Identify which cell holds the provided text, then report its (x, y) central coordinate. 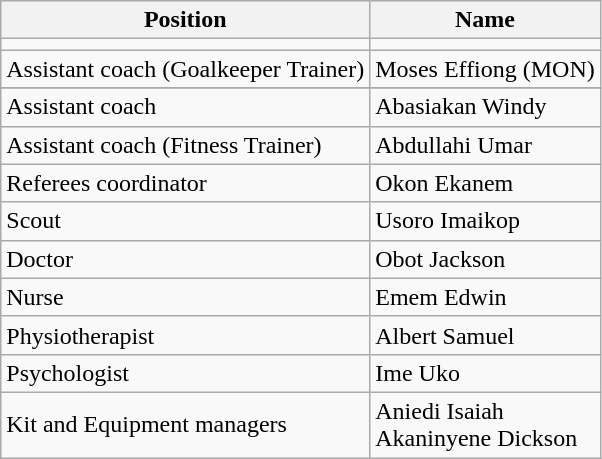
Scout (186, 221)
Doctor (186, 259)
Assistant coach (186, 107)
Assistant coach (Fitness Trainer) (186, 145)
Psychologist (186, 373)
Physiotherapist (186, 335)
Obot Jackson (486, 259)
Aniedi Isaiah Akaninyene Dickson (486, 424)
Moses Effiong (MON) (486, 69)
Ime Uko (486, 373)
Emem Edwin (486, 297)
Usoro Imaikop (486, 221)
Position (186, 20)
Referees coordinator (186, 183)
Nurse (186, 297)
Assistant coach (Goalkeeper Trainer) (186, 69)
Abasiakan Windy (486, 107)
Abdullahi Umar (486, 145)
Name (486, 20)
Kit and Equipment managers (186, 424)
Albert Samuel (486, 335)
Okon Ekanem (486, 183)
